For the text-containing cell, return its midpoint in (x, y) coordinate format. 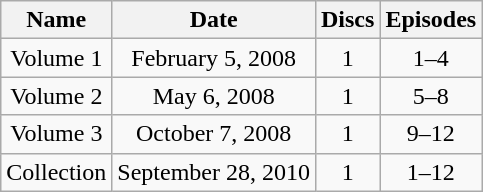
October 7, 2008 (214, 134)
Volume 3 (56, 134)
1–4 (431, 58)
Volume 2 (56, 96)
Episodes (431, 20)
February 5, 2008 (214, 58)
Volume 1 (56, 58)
Date (214, 20)
May 6, 2008 (214, 96)
1–12 (431, 172)
September 28, 2010 (214, 172)
Discs (347, 20)
9–12 (431, 134)
5–8 (431, 96)
Collection (56, 172)
Name (56, 20)
